Pinpoint the cell where the given text exists, returning its [x, y] midpoint coordinate. 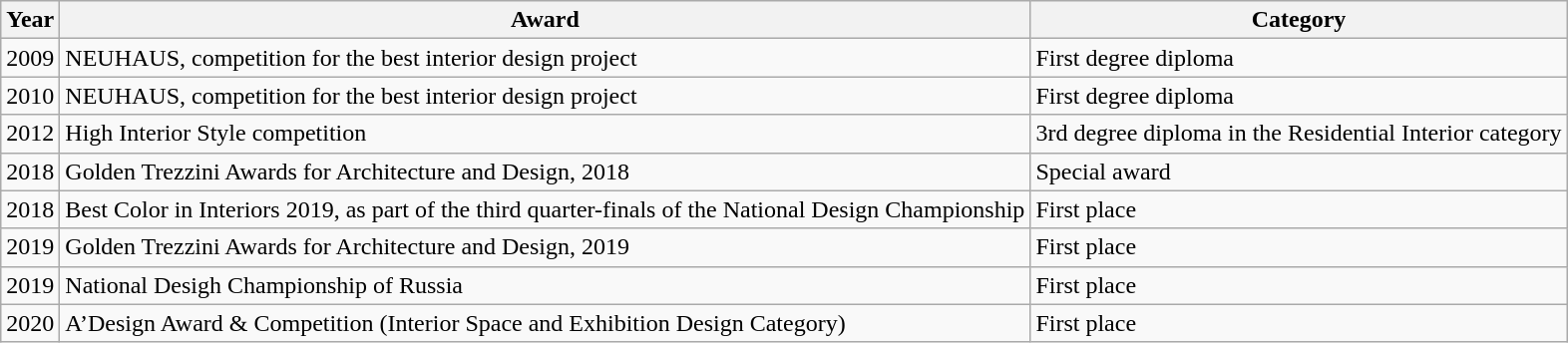
Special award [1299, 171]
2010 [30, 96]
Year [30, 20]
2009 [30, 58]
Golden Trezzini Awards for Architecture and Design, 2018 [545, 171]
2012 [30, 134]
2020 [30, 323]
Golden Trezzini Awards for Architecture and Design, 2019 [545, 247]
3rd degree diploma in the Residential Interior category [1299, 134]
High Interior Style competition [545, 134]
National Desigh Championship of Russia [545, 285]
Best Color in Interiors 2019, as part of the third quarter-finals of the National Design Championship [545, 209]
A’Design Award & Competition (Interior Space and Exhibition Design Category) [545, 323]
Award [545, 20]
Category [1299, 20]
